Return the (x, y) coordinate for the center point of the cell that contains the specified text.  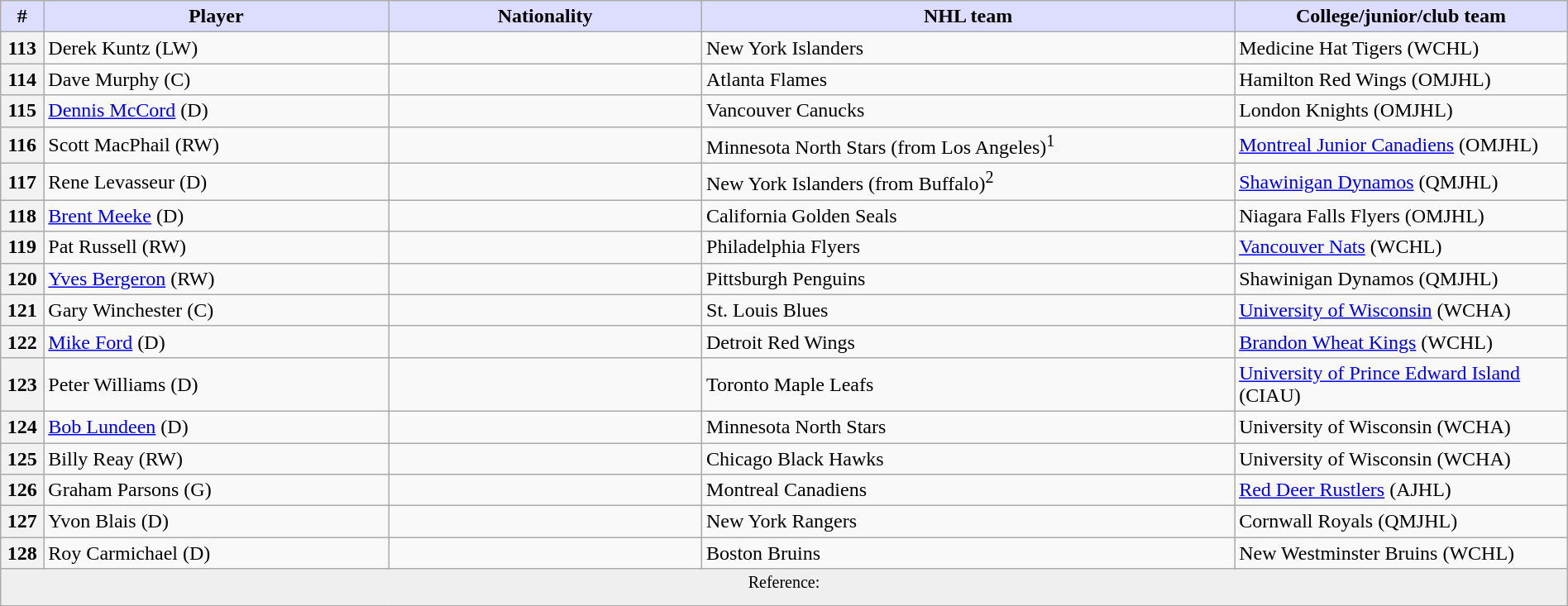
Medicine Hat Tigers (WCHL) (1401, 48)
117 (22, 182)
Dennis McCord (D) (217, 111)
Montreal Junior Canadiens (OMJHL) (1401, 146)
New York Islanders (968, 48)
123 (22, 384)
Reference: (784, 587)
116 (22, 146)
127 (22, 522)
Rene Levasseur (D) (217, 182)
119 (22, 247)
121 (22, 310)
Derek Kuntz (LW) (217, 48)
Toronto Maple Leafs (968, 384)
Chicago Black Hawks (968, 459)
Philadelphia Flyers (968, 247)
Vancouver Canucks (968, 111)
Niagara Falls Flyers (OMJHL) (1401, 216)
Hamilton Red Wings (OMJHL) (1401, 79)
London Knights (OMJHL) (1401, 111)
Bob Lundeen (D) (217, 427)
College/junior/club team (1401, 17)
Gary Winchester (C) (217, 310)
New York Islanders (from Buffalo)2 (968, 182)
128 (22, 553)
122 (22, 341)
Vancouver Nats (WCHL) (1401, 247)
Red Deer Rustlers (AJHL) (1401, 490)
125 (22, 459)
California Golden Seals (968, 216)
Billy Reay (RW) (217, 459)
Nationality (546, 17)
Yves Bergeron (RW) (217, 279)
University of Prince Edward Island (CIAU) (1401, 384)
126 (22, 490)
114 (22, 79)
118 (22, 216)
Graham Parsons (G) (217, 490)
Atlanta Flames (968, 79)
Brent Meeke (D) (217, 216)
Dave Murphy (C) (217, 79)
Pat Russell (RW) (217, 247)
Detroit Red Wings (968, 341)
Player (217, 17)
Cornwall Royals (QMJHL) (1401, 522)
Yvon Blais (D) (217, 522)
Minnesota North Stars (968, 427)
Pittsburgh Penguins (968, 279)
NHL team (968, 17)
Mike Ford (D) (217, 341)
113 (22, 48)
Minnesota North Stars (from Los Angeles)1 (968, 146)
Boston Bruins (968, 553)
Peter Williams (D) (217, 384)
New York Rangers (968, 522)
Scott MacPhail (RW) (217, 146)
115 (22, 111)
Montreal Canadiens (968, 490)
New Westminster Bruins (WCHL) (1401, 553)
# (22, 17)
Roy Carmichael (D) (217, 553)
124 (22, 427)
St. Louis Blues (968, 310)
120 (22, 279)
Brandon Wheat Kings (WCHL) (1401, 341)
